Search for the cell housing the specified text and yield its [X, Y] center coordinate. 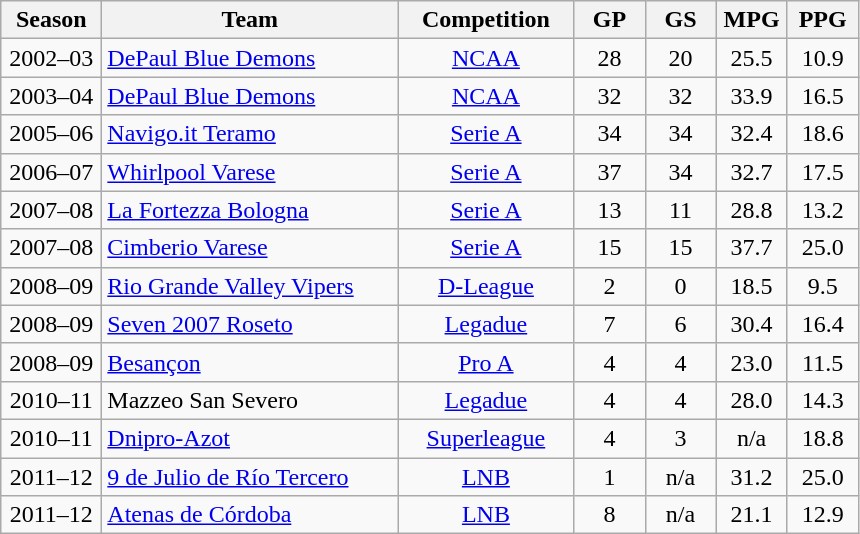
2003–04 [52, 96]
37 [610, 172]
7 [610, 324]
14.3 [822, 400]
18.8 [822, 438]
Whirlpool Varese [250, 172]
Mazzeo San Severo [250, 400]
La Fortezza Bologna [250, 210]
PPG [822, 20]
Pro A [486, 362]
37.7 [752, 248]
30.4 [752, 324]
10.9 [822, 58]
28.0 [752, 400]
Atenas de Córdoba [250, 515]
MPG [752, 20]
Competition [486, 20]
1 [610, 477]
32.4 [752, 134]
2006–07 [52, 172]
2005–06 [52, 134]
11 [680, 210]
20 [680, 58]
13.2 [822, 210]
Dnipro-Azot [250, 438]
Seven 2007 Roseto [250, 324]
9.5 [822, 286]
28 [610, 58]
8 [610, 515]
GS [680, 20]
2 [610, 286]
12.9 [822, 515]
23.0 [752, 362]
D-League [486, 286]
13 [610, 210]
Team [250, 20]
Rio Grande Valley Vipers [250, 286]
18.5 [752, 286]
25.5 [752, 58]
33.9 [752, 96]
0 [680, 286]
Season [52, 20]
18.6 [822, 134]
6 [680, 324]
16.4 [822, 324]
32.7 [752, 172]
Cimberio Varese [250, 248]
17.5 [822, 172]
Navigo.it Teramo [250, 134]
GP [610, 20]
11.5 [822, 362]
3 [680, 438]
28.8 [752, 210]
9 de Julio de Río Tercero [250, 477]
31.2 [752, 477]
2002–03 [52, 58]
Besançon [250, 362]
Superleague [486, 438]
21.1 [752, 515]
16.5 [822, 96]
